Return (X, Y) of the center of cell containing provided text 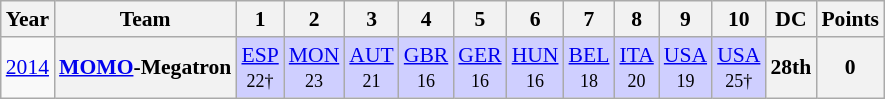
BEL18 (590, 68)
5 (480, 19)
MON23 (314, 68)
8 (636, 19)
1 (260, 19)
7 (590, 19)
ESP22† (260, 68)
3 (371, 19)
GER16 (480, 68)
MOMO-Megatron (145, 68)
ITA20 (636, 68)
USA19 (686, 68)
DC (790, 19)
GBR16 (426, 68)
Team (145, 19)
2014 (28, 68)
USA25† (738, 68)
HUN16 (536, 68)
6 (536, 19)
AUT21 (371, 68)
Points (850, 19)
28th (790, 68)
10 (738, 19)
4 (426, 19)
9 (686, 19)
2 (314, 19)
Year (28, 19)
0 (850, 68)
